Return the (X, Y) coordinate for the center point of the cell that contains the specified text.  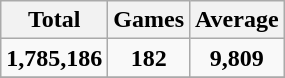
Games (149, 20)
182 (149, 58)
9,809 (238, 58)
Average (238, 20)
1,785,186 (54, 58)
Total (54, 20)
